Output the (X, Y) coordinate of the center of the cell containing the given text.  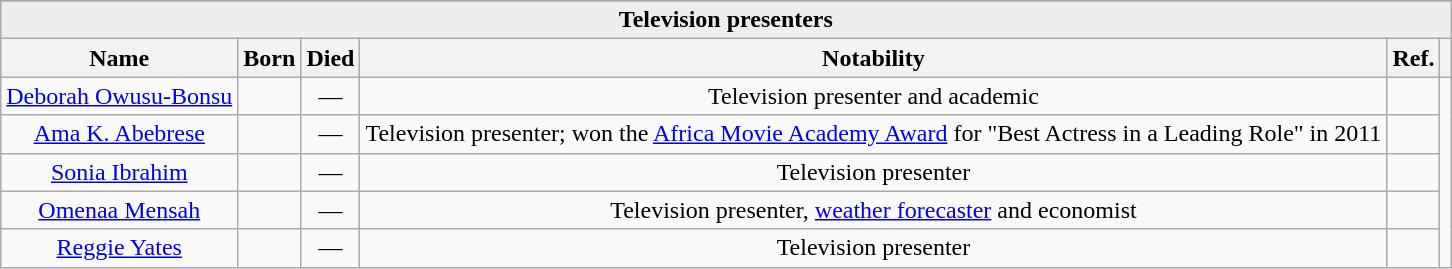
Reggie Yates (120, 248)
Born (270, 58)
Television presenter; won the Africa Movie Academy Award for "Best Actress in a Leading Role" in 2011 (874, 134)
Ama K. Abebrese (120, 134)
Television presenter, weather forecaster and economist (874, 210)
Television presenters (726, 20)
Television presenter and academic (874, 96)
Died (330, 58)
Sonia Ibrahim (120, 172)
Omenaa Mensah (120, 210)
Name (120, 58)
Deborah Owusu-Bonsu (120, 96)
Ref. (1414, 58)
Notability (874, 58)
